Detect which cell encompasses the target text, then output its (X, Y) center coordinate. 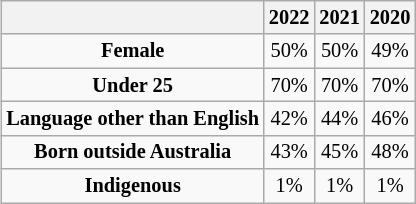
Female (132, 51)
43% (289, 152)
Language other than English (132, 119)
48% (390, 152)
2022 (289, 18)
Born outside Australia (132, 152)
Under 25 (132, 85)
44% (339, 119)
46% (390, 119)
2021 (339, 18)
Indigenous (132, 186)
42% (289, 119)
49% (390, 51)
45% (339, 152)
2020 (390, 18)
